Identify which cell holds the provided text, then report its (x, y) central coordinate. 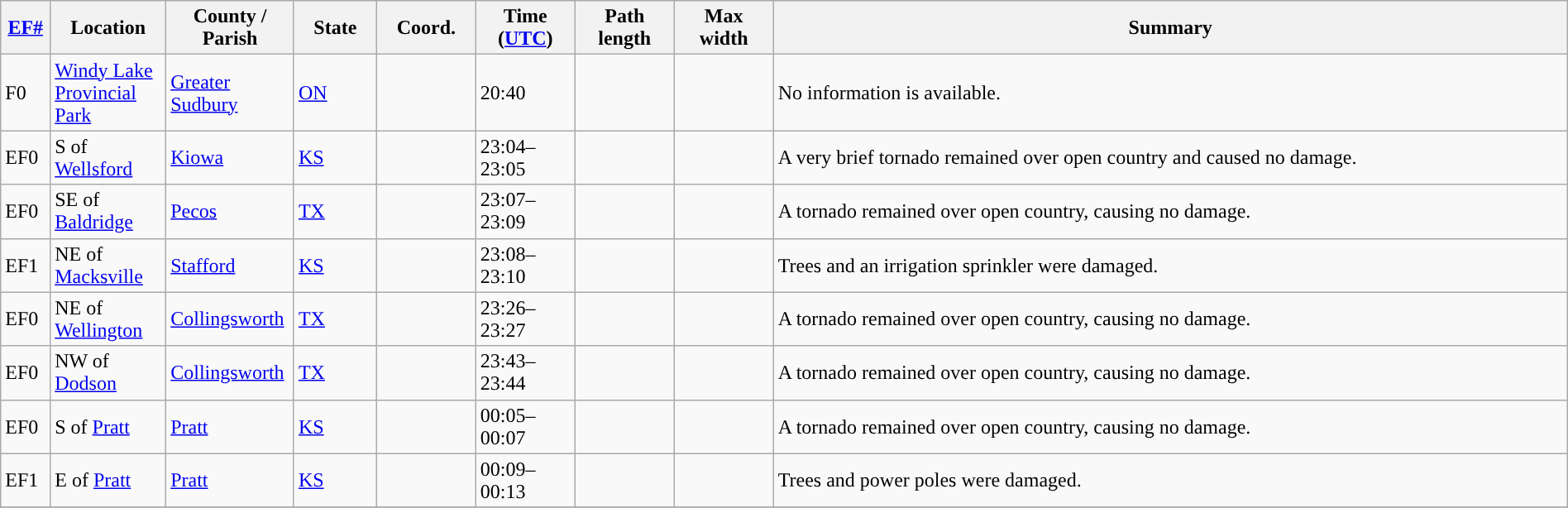
00:09–00:13 (525, 480)
Path length (624, 28)
S of Pratt (108, 427)
Max width (724, 28)
County / Parish (230, 28)
Stafford (230, 265)
Trees and an irrigation sprinkler were damaged. (1170, 265)
Location (108, 28)
Time (UTC) (525, 28)
S of Wellsford (108, 157)
Pecos (230, 212)
SE of Baldridge (108, 212)
E of Pratt (108, 480)
EF# (26, 28)
NE of Wellington (108, 319)
Greater Sudbury (230, 93)
Coord. (426, 28)
F0 (26, 93)
No information is available. (1170, 93)
Summary (1170, 28)
NW of Dodson (108, 372)
23:43–23:44 (525, 372)
Windy Lake Provincial Park (108, 93)
ON (335, 93)
NE of Macksville (108, 265)
A very brief tornado remained over open country and caused no damage. (1170, 157)
00:05–00:07 (525, 427)
Trees and power poles were damaged. (1170, 480)
Kiowa (230, 157)
20:40 (525, 93)
23:07–23:09 (525, 212)
23:04–23:05 (525, 157)
State (335, 28)
23:08–23:10 (525, 265)
23:26–23:27 (525, 319)
